Detect which cell encompasses the target text, then output its [X, Y] center coordinate. 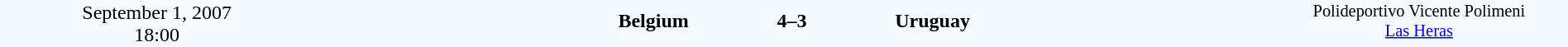
September 1, 200718:00 [157, 23]
4–3 [791, 21]
Polideportivo Vicente PolimeniLas Heras [1419, 23]
Uruguay [1082, 21]
Belgium [501, 21]
